Return the (x, y) coordinate for the center point of the cell that contains the specified text.  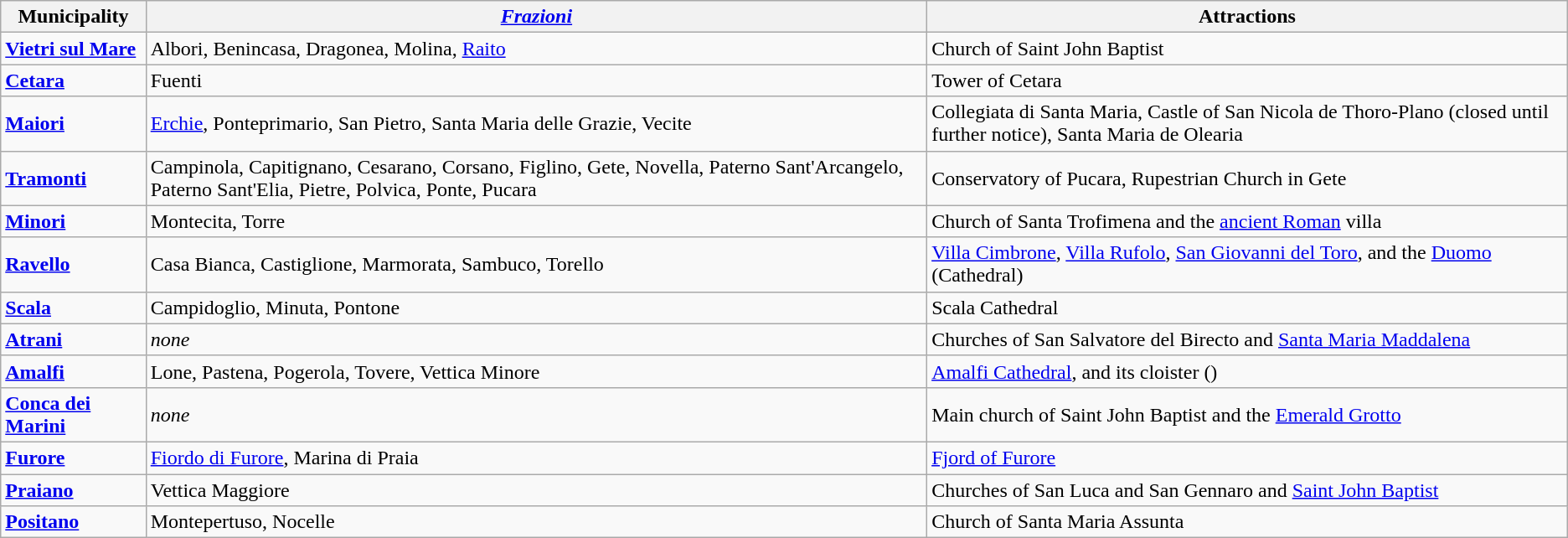
Albori, Benincasa, Dragonea, Molina, Raito (536, 49)
Praiano (74, 490)
Municipality (74, 17)
Tramonti (74, 178)
Positano (74, 522)
Attractions (1248, 17)
Churches of San Luca and San Gennaro and Saint John Baptist (1248, 490)
Campinola, Capitignano, Cesarano, Corsano, Figlino, Gete, Novella, Paterno Sant'Arcangelo, Paterno Sant'Elia, Pietre, Polvica, Ponte, Pucara (536, 178)
Maiori (74, 124)
Ravello (74, 265)
Amalfi Cathedral, and its cloister () (1248, 371)
Lone, Pastena, Pogerola, Tovere, Vettica Minore (536, 371)
Casa Bianca, Castiglione, Marmorata, Sambuco, Torello (536, 265)
Church of Santa Trofimena and the ancient Roman villa (1248, 221)
Main church of Saint John Baptist and the Emerald Grotto (1248, 414)
Collegiata di Santa Maria, Castle of San Nicola de Thoro-Plano (closed until further notice), Santa Maria de Olearia (1248, 124)
Villa Cimbrone, Villa Rufolo, San Giovanni del Toro, and the Duomo (Cathedral) (1248, 265)
Church of Santa Maria Assunta (1248, 522)
Vettica Maggiore (536, 490)
Conca dei Marini (74, 414)
Erchie, Ponteprimario, San Pietro, Santa Maria delle Grazie, Vecite (536, 124)
Fjord of Furore (1248, 458)
Minori (74, 221)
Atrani (74, 339)
Campidoglio, Minuta, Pontone (536, 308)
Fuenti (536, 80)
Tower of Cetara (1248, 80)
Church of Saint John Baptist (1248, 49)
Scala (74, 308)
Scala Cathedral (1248, 308)
Furore (74, 458)
Vietri sul Mare (74, 49)
Cetara (74, 80)
Montepertuso, Nocelle (536, 522)
Churches of San Salvatore del Birecto and Santa Maria Maddalena (1248, 339)
Frazioni (536, 17)
Conservatory of Pucara, Rupestrian Church in Gete (1248, 178)
Montecita, Torre (536, 221)
Fiordo di Furore, Marina di Praia (536, 458)
Amalfi (74, 371)
